Scan for the cell matching the given text and deliver its [x, y] coordinate at center. 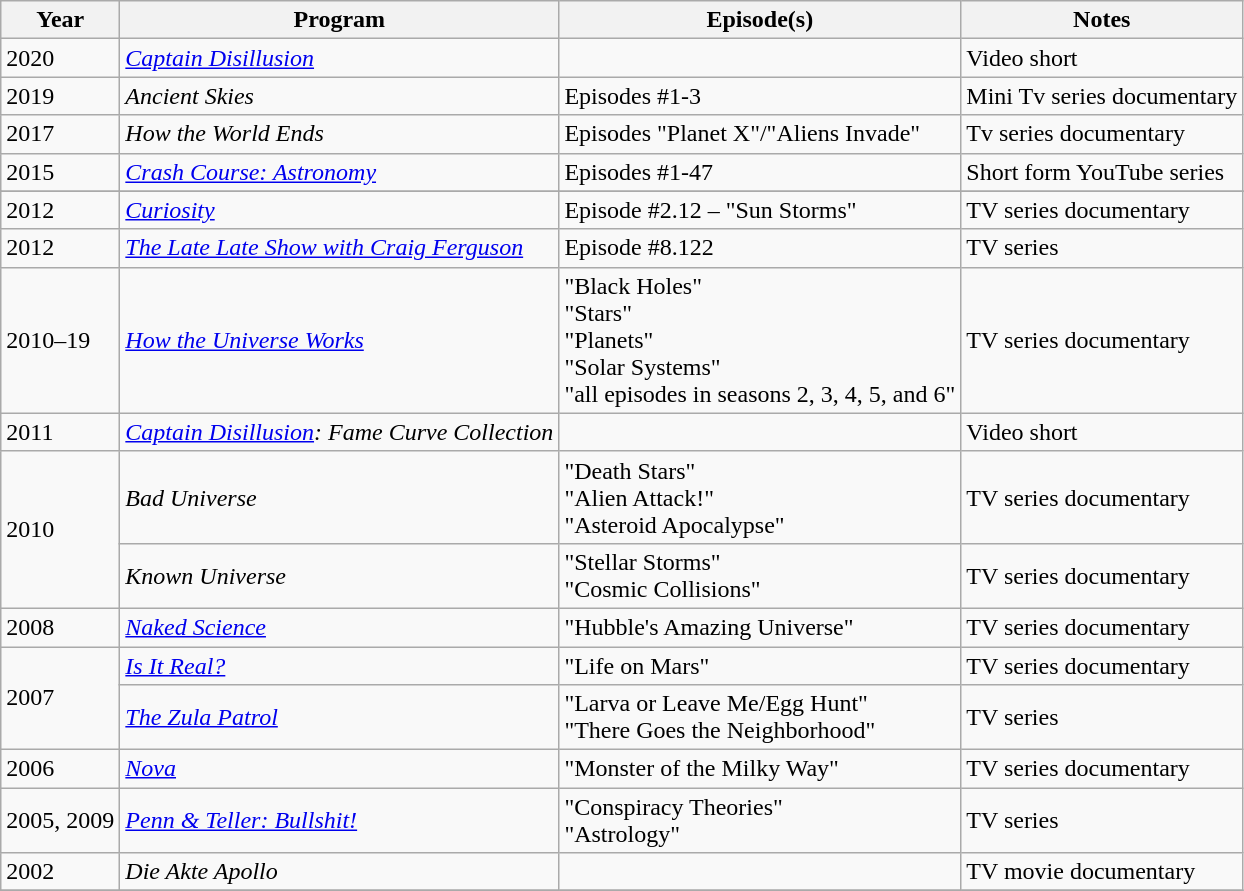
"Larva or Leave Me/Egg Hunt""There Goes the Neighborhood" [760, 718]
Mini Tv series documentary [1102, 96]
Tv series documentary [1102, 134]
Ancient Skies [340, 96]
Episodes "Planet X"/"Aliens Invade" [760, 134]
2017 [60, 134]
"Death Stars""Alien Attack!""Asteroid Apocalypse" [760, 497]
2010 [60, 530]
2011 [60, 432]
Bad Universe [340, 497]
"Hubble's Amazing Universe" [760, 627]
TV movie documentary [1102, 872]
Curiosity [340, 210]
Short form YouTube series [1102, 172]
Nova [340, 769]
2015 [60, 172]
Program [340, 20]
Captain Disillusion: Fame Curve Collection [340, 432]
Episode #8.122 [760, 248]
Is It Real? [340, 665]
Episode #2.12 – "Sun Storms" [760, 210]
2005, 2009 [60, 820]
The Zula Patrol [340, 718]
"Monster of the Milky Way" [760, 769]
2020 [60, 58]
Die Akte Apollo [340, 872]
The Late Late Show with Craig Ferguson [340, 248]
2008 [60, 627]
2019 [60, 96]
Naked Science [340, 627]
Year [60, 20]
Penn & Teller: Bullshit! [340, 820]
Episode(s) [760, 20]
Episodes #1-3 [760, 96]
"Black Holes""Stars""Planets""Solar Systems""all episodes in seasons 2, 3, 4, 5, and 6" [760, 340]
2006 [60, 769]
Episodes #1-47 [760, 172]
How the World Ends [340, 134]
Notes [1102, 20]
"Life on Mars" [760, 665]
How the Universe Works [340, 340]
2010–19 [60, 340]
Captain Disillusion [340, 58]
"Stellar Storms""Cosmic Collisions" [760, 576]
2007 [60, 698]
2002 [60, 872]
"Conspiracy Theories""Astrology" [760, 820]
Known Universe [340, 576]
Crash Course: Astronomy [340, 172]
